Return [x, y] of the center of cell containing provided text 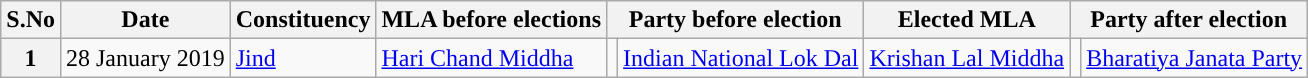
Party after election [1189, 20]
Krishan Lal Middha [967, 58]
28 January 2019 [145, 58]
1 [31, 58]
Hari Chand Middha [492, 58]
Party before election [736, 20]
Jind [303, 58]
MLA before elections [492, 20]
S.No [31, 20]
Elected MLA [967, 20]
Constituency [303, 20]
Indian National Lok Dal [741, 58]
Bharatiya Janata Party [1194, 58]
Date [145, 20]
